For the text-containing cell, return its midpoint in [X, Y] coordinate format. 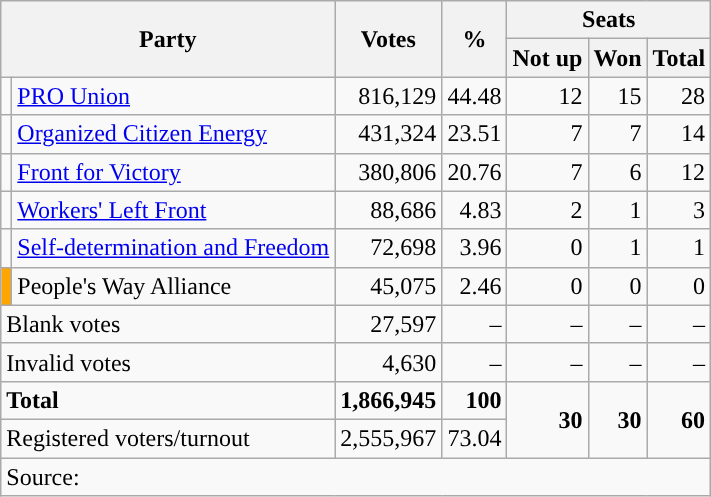
100 [474, 400]
Organized Citizen Energy [174, 134]
15 [618, 96]
Won [618, 58]
60 [679, 419]
Invalid votes [168, 362]
Seats [609, 20]
Blank votes [168, 324]
Votes [388, 39]
Workers' Left Front [174, 210]
Not up [548, 58]
4.83 [474, 210]
816,129 [388, 96]
People's Way Alliance [174, 286]
% [474, 39]
20.76 [474, 172]
Party [168, 39]
2.46 [474, 286]
1,866,945 [388, 400]
23.51 [474, 134]
73.04 [474, 438]
4,630 [388, 362]
45,075 [388, 286]
6 [618, 172]
2 [548, 210]
380,806 [388, 172]
Front for Victory [174, 172]
27,597 [388, 324]
44.48 [474, 96]
Registered voters/turnout [168, 438]
2,555,967 [388, 438]
Source: [356, 477]
28 [679, 96]
72,698 [388, 248]
Self-determination and Freedom [174, 248]
14 [679, 134]
88,686 [388, 210]
PRO Union [174, 96]
3 [679, 210]
3.96 [474, 248]
431,324 [388, 134]
